Identify which cell holds the provided text, then report its (x, y) central coordinate. 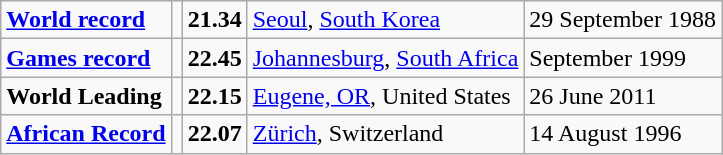
Eugene, OR, United States (386, 96)
21.34 (214, 20)
World Leading (86, 96)
29 September 1988 (623, 20)
Games record (86, 58)
26 June 2011 (623, 96)
22.15 (214, 96)
Johannesburg, South Africa (386, 58)
Zürich, Switzerland (386, 134)
African Record (86, 134)
September 1999 (623, 58)
Seoul, South Korea (386, 20)
14 August 1996 (623, 134)
22.45 (214, 58)
22.07 (214, 134)
World record (86, 20)
